Search for the cell housing the specified text and yield its (X, Y) center coordinate. 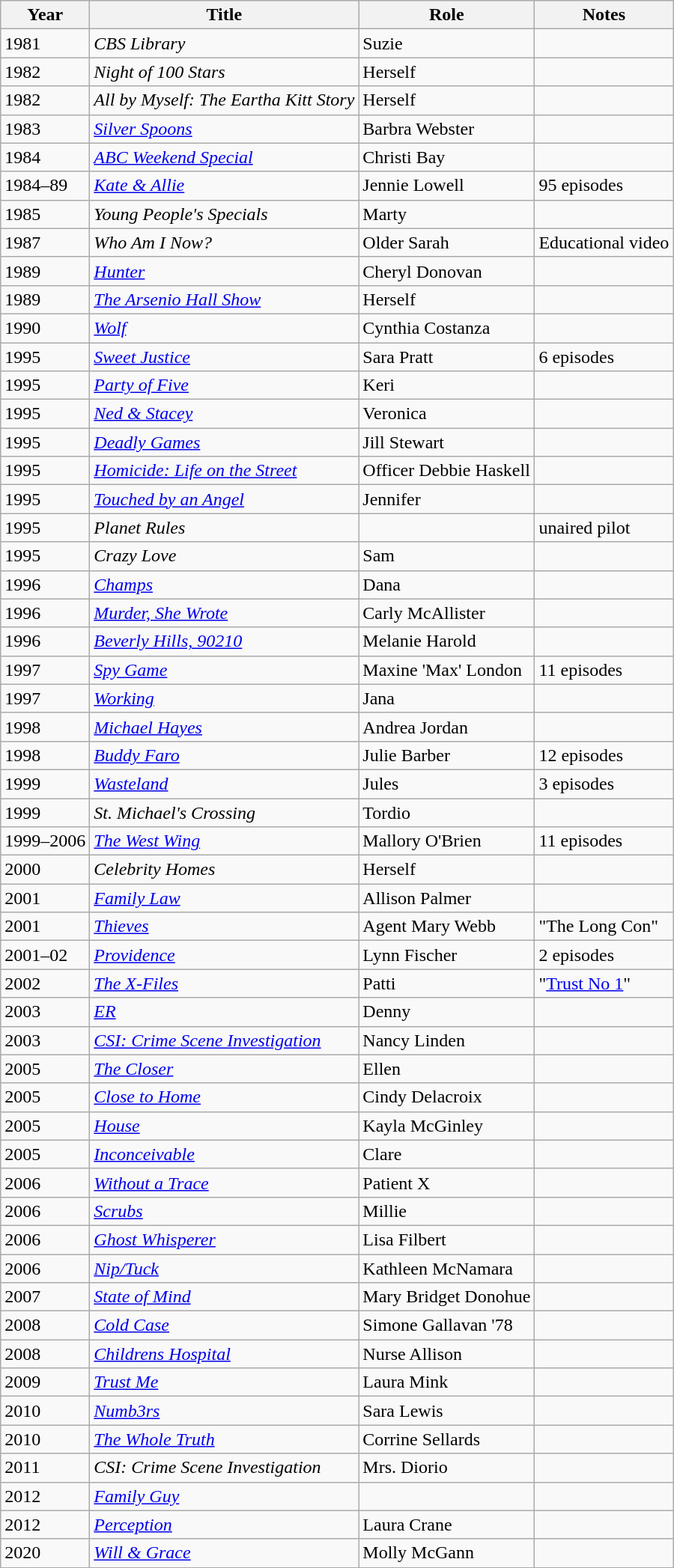
Educational video (604, 242)
Ned & Stacey (225, 414)
Inconceivable (225, 1154)
Laura Crane (446, 1525)
Maxine 'Max' London (446, 670)
Agent Mary Webb (446, 927)
Nancy Linden (446, 1040)
"Trust No 1" (604, 983)
Sweet Justice (225, 357)
Sara Lewis (446, 1411)
Numb3rs (225, 1411)
Simone Gallavan '78 (446, 1326)
CBS Library (225, 43)
The Closer (225, 1069)
Kate & Allie (225, 186)
Deadly Games (225, 442)
Ghost Whisperer (225, 1239)
Jennie Lowell (446, 186)
Mallory O'Brien (446, 841)
Touched by an Angel (225, 499)
Barbra Webster (446, 129)
Carly McAllister (446, 613)
Mrs. Diorio (446, 1468)
2011 (45, 1468)
Role (446, 15)
Notes (604, 15)
Andrea Jordan (446, 727)
Christi Bay (446, 157)
Who Am I Now? (225, 242)
Jennifer (446, 499)
Thieves (225, 927)
Mary Bridget Donohue (446, 1297)
Older Sarah (446, 242)
12 episodes (604, 755)
Homicide: Life on the Street (225, 471)
Laura Mink (446, 1382)
Kathleen McNamara (446, 1269)
Cold Case (225, 1326)
1985 (45, 214)
The X-Files (225, 983)
Kayla McGinley (446, 1126)
95 episodes (604, 186)
State of Mind (225, 1297)
Molly McGann (446, 1553)
Working (225, 698)
Jana (446, 698)
Denny (446, 1012)
2000 (45, 870)
2020 (45, 1553)
Trust Me (225, 1382)
Patient X (446, 1183)
The West Wing (225, 841)
Allison Palmer (446, 898)
Childrens Hospital (225, 1354)
Family Guy (225, 1496)
Clare (446, 1154)
1983 (45, 129)
Cynthia Costanza (446, 328)
Marty (446, 214)
Veronica (446, 414)
3 episodes (604, 784)
6 episodes (604, 357)
Young People's Specials (225, 214)
Nip/Tuck (225, 1269)
Perception (225, 1525)
2009 (45, 1382)
Michael Hayes (225, 727)
Hunter (225, 271)
Suzie (446, 43)
Wolf (225, 328)
2007 (45, 1297)
Melanie Harold (446, 641)
1999–2006 (45, 841)
Celebrity Homes (225, 870)
Providence (225, 955)
Night of 100 Stars (225, 72)
Officer Debbie Haskell (446, 471)
Lynn Fischer (446, 955)
ABC Weekend Special (225, 157)
Dana (446, 585)
Year (45, 15)
Julie Barber (446, 755)
All by Myself: The Eartha Kitt Story (225, 100)
Wasteland (225, 784)
Silver Spoons (225, 129)
Jill Stewart (446, 442)
Cheryl Donovan (446, 271)
Sara Pratt (446, 357)
Sam (446, 556)
Crazy Love (225, 556)
1984–89 (45, 186)
Tordio (446, 812)
The Whole Truth (225, 1439)
Planet Rules (225, 528)
Corrine Sellards (446, 1439)
Close to Home (225, 1097)
Nurse Allison (446, 1354)
2 episodes (604, 955)
Family Law (225, 898)
1987 (45, 242)
Spy Game (225, 670)
Title (225, 15)
unaired pilot (604, 528)
ER (225, 1012)
Party of Five (225, 385)
Patti (446, 983)
2002 (45, 983)
1990 (45, 328)
"The Long Con" (604, 927)
Lisa Filbert (446, 1239)
Cindy Delacroix (446, 1097)
Champs (225, 585)
Buddy Faro (225, 755)
Scrubs (225, 1211)
Keri (446, 385)
The Arsenio Hall Show (225, 299)
Without a Trace (225, 1183)
Will & Grace (225, 1553)
Jules (446, 784)
Ellen (446, 1069)
2001–02 (45, 955)
Beverly Hills, 90210 (225, 641)
Millie (446, 1211)
House (225, 1126)
Murder, She Wrote (225, 613)
1984 (45, 157)
St. Michael's Crossing (225, 812)
1981 (45, 43)
